Extract the [x, y] coordinate from the center of the cell holding the provided text.  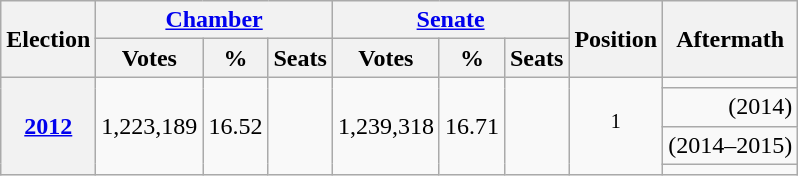
1,239,318 [386, 126]
Aftermath [730, 39]
(2014–2015) [730, 145]
16.71 [472, 126]
1 [616, 126]
Position [616, 39]
Election [48, 39]
16.52 [236, 126]
2012 [48, 126]
1,223,189 [150, 126]
(2014) [730, 107]
Chamber [214, 20]
Senate [450, 20]
